Locate the cell with the specified text and output its (X, Y) center coordinate. 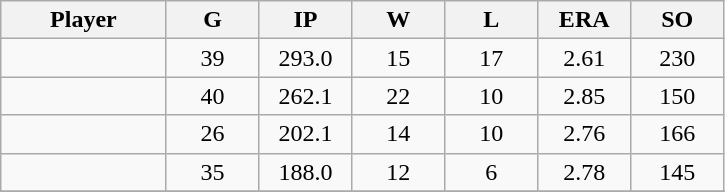
39 (212, 58)
262.1 (306, 96)
W (398, 20)
22 (398, 96)
2.76 (584, 134)
230 (678, 58)
14 (398, 134)
188.0 (306, 172)
2.61 (584, 58)
12 (398, 172)
2.78 (584, 172)
17 (492, 58)
15 (398, 58)
150 (678, 96)
L (492, 20)
202.1 (306, 134)
166 (678, 134)
293.0 (306, 58)
40 (212, 96)
145 (678, 172)
SO (678, 20)
2.85 (584, 96)
26 (212, 134)
35 (212, 172)
IP (306, 20)
Player (84, 20)
ERA (584, 20)
G (212, 20)
6 (492, 172)
